Return [X, Y] of the center of cell containing provided text 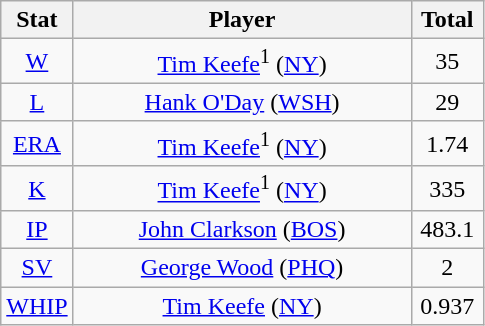
483.1 [447, 230]
Hank O'Day (WSH) [242, 102]
Stat [37, 20]
335 [447, 188]
29 [447, 102]
35 [447, 62]
L [37, 102]
George Wood (PHQ) [242, 268]
W [37, 62]
0.937 [447, 306]
Player [242, 20]
2 [447, 268]
WHIP [37, 306]
IP [37, 230]
ERA [37, 144]
1.74 [447, 144]
Tim Keefe (NY) [242, 306]
John Clarkson (BOS) [242, 230]
SV [37, 268]
K [37, 188]
Total [447, 20]
